Search for the cell housing the specified text and yield its [X, Y] center coordinate. 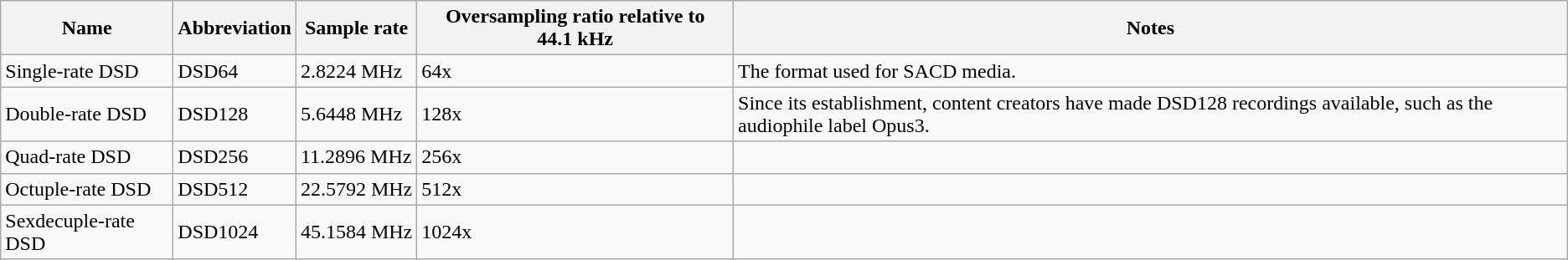
Since its establishment, content creators have made DSD128 recordings available, such as the audiophile label Opus3. [1151, 114]
Oversampling ratio relative to 44.1 kHz [575, 28]
Sample rate [356, 28]
45.1584 MHz [356, 232]
Single-rate DSD [87, 71]
11.2896 MHz [356, 157]
Name [87, 28]
Sexdecuple-rate DSD [87, 232]
1024x [575, 232]
DSD512 [235, 189]
Octuple-rate DSD [87, 189]
Quad-rate DSD [87, 157]
DSD64 [235, 71]
64x [575, 71]
256x [575, 157]
Double-rate DSD [87, 114]
Abbreviation [235, 28]
5.6448 MHz [356, 114]
DSD256 [235, 157]
DSD1024 [235, 232]
512x [575, 189]
The format used for SACD media. [1151, 71]
2.8224 MHz [356, 71]
22.5792 MHz [356, 189]
DSD128 [235, 114]
Notes [1151, 28]
128x [575, 114]
